Search for the cell housing the specified text and yield its (x, y) center coordinate. 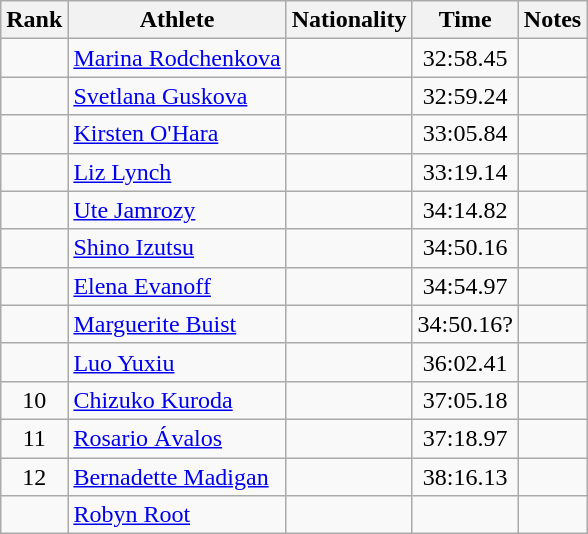
33:05.84 (465, 134)
34:54.97 (465, 286)
Liz Lynch (177, 172)
11 (34, 438)
10 (34, 400)
Bernadette Madigan (177, 477)
Time (465, 20)
Rank (34, 20)
Svetlana Guskova (177, 96)
Chizuko Kuroda (177, 400)
37:18.97 (465, 438)
34:50.16 (465, 248)
Robyn Root (177, 515)
38:16.13 (465, 477)
Marina Rodchenkova (177, 58)
Elena Evanoff (177, 286)
Nationality (349, 20)
34:50.16? (465, 324)
Kirsten O'Hara (177, 134)
Rosario Ávalos (177, 438)
Shino Izutsu (177, 248)
Ute Jamrozy (177, 210)
32:59.24 (465, 96)
32:58.45 (465, 58)
Luo Yuxiu (177, 362)
12 (34, 477)
37:05.18 (465, 400)
34:14.82 (465, 210)
36:02.41 (465, 362)
Marguerite Buist (177, 324)
Athlete (177, 20)
Notes (552, 20)
33:19.14 (465, 172)
